From the cell containing the given text, extract its center point as [x, y] coordinate. 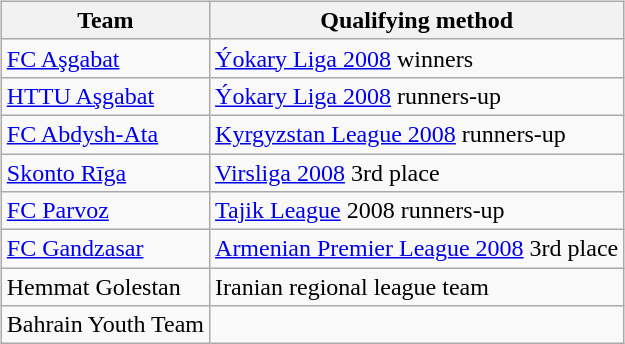
Kyrgyzstan League 2008 runners-up [417, 134]
Ýokary Liga 2008 winners [417, 58]
Hemmat Golestan [105, 287]
Team [105, 20]
Tajik League 2008 runners-up [417, 211]
Bahrain Youth Team [105, 325]
HTTU Aşgabat [105, 96]
Qualifying method [417, 20]
Iranian regional league team [417, 287]
Ýokary Liga 2008 runners-up [417, 96]
FC Gandzasar [105, 249]
Armenian Premier League 2008 3rd place [417, 249]
FC Aşgabat [105, 58]
Virsliga 2008 3rd place [417, 173]
FC Parvoz [105, 211]
FC Abdysh-Ata [105, 134]
Skonto Rīga [105, 173]
